Identify which cell holds the provided text, then report its [x, y] central coordinate. 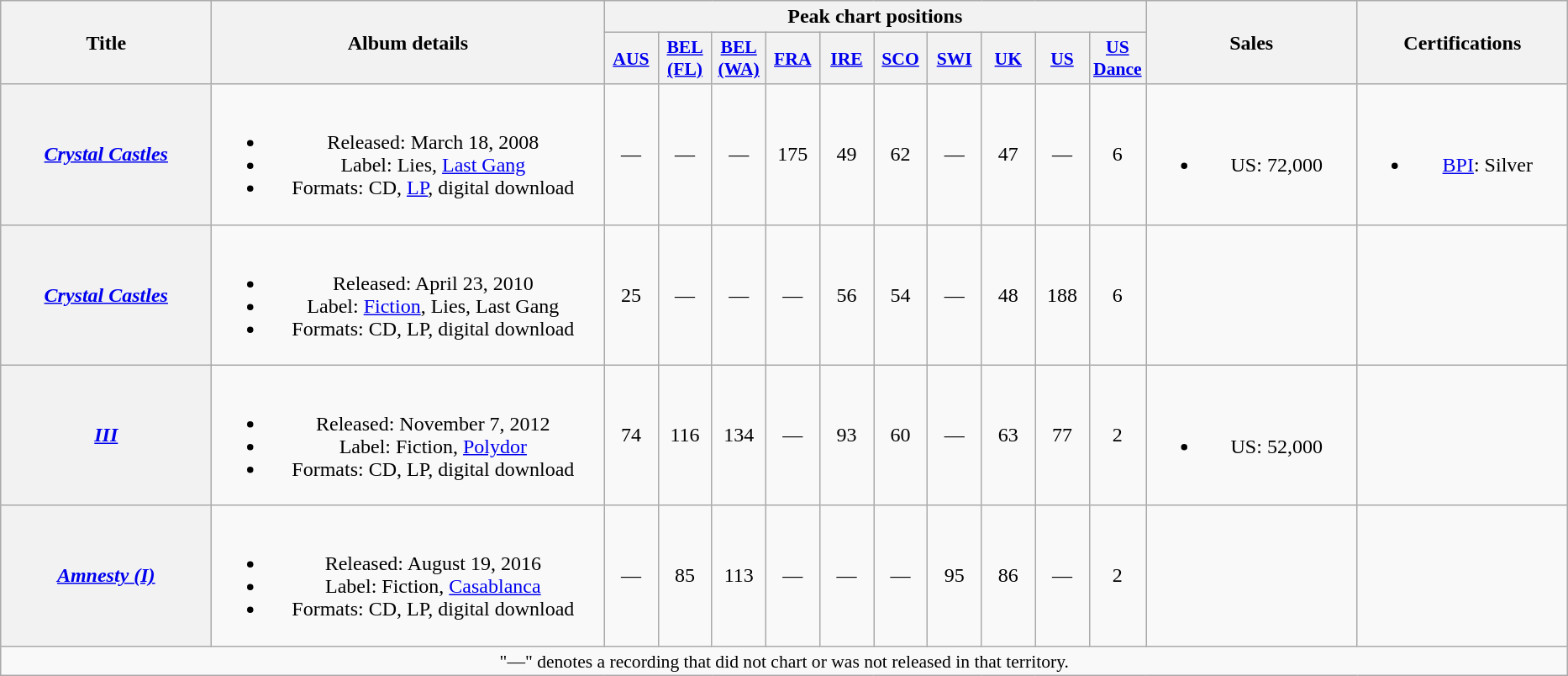
Sales [1252, 42]
56 [846, 294]
62 [901, 155]
IRE [846, 59]
Released: March 18, 2008Label: Lies, Last GangFormats: CD, LP, digital download [408, 155]
Certifications [1462, 42]
Released: April 23, 2010Label: Fiction, Lies, Last GangFormats: CD, LP, digital download [408, 294]
BEL(WA) [739, 59]
BEL(FL) [685, 59]
86 [1008, 575]
175 [792, 155]
48 [1008, 294]
60 [901, 436]
Released: August 19, 2016Label: Fiction, CasablancaFormats: CD, LP, digital download [408, 575]
Amnesty (I) [106, 575]
85 [685, 575]
AUS [631, 59]
USDance [1118, 59]
95 [955, 575]
BPI: Silver [1462, 155]
25 [631, 294]
113 [739, 575]
"—" denotes a recording that did not chart or was not released in that territory. [785, 661]
63 [1008, 436]
93 [846, 436]
188 [1062, 294]
US [1062, 59]
Title [106, 42]
49 [846, 155]
116 [685, 436]
54 [901, 294]
Peak chart positions [876, 17]
UK [1008, 59]
Album details [408, 42]
77 [1062, 436]
47 [1008, 155]
FRA [792, 59]
SCO [901, 59]
US: 52,000 [1252, 436]
74 [631, 436]
III [106, 436]
US: 72,000 [1252, 155]
134 [739, 436]
Released: November 7, 2012Label: Fiction, PolydorFormats: CD, LP, digital download [408, 436]
SWI [955, 59]
